Pinpoint the cell where the given text exists, returning its [x, y] midpoint coordinate. 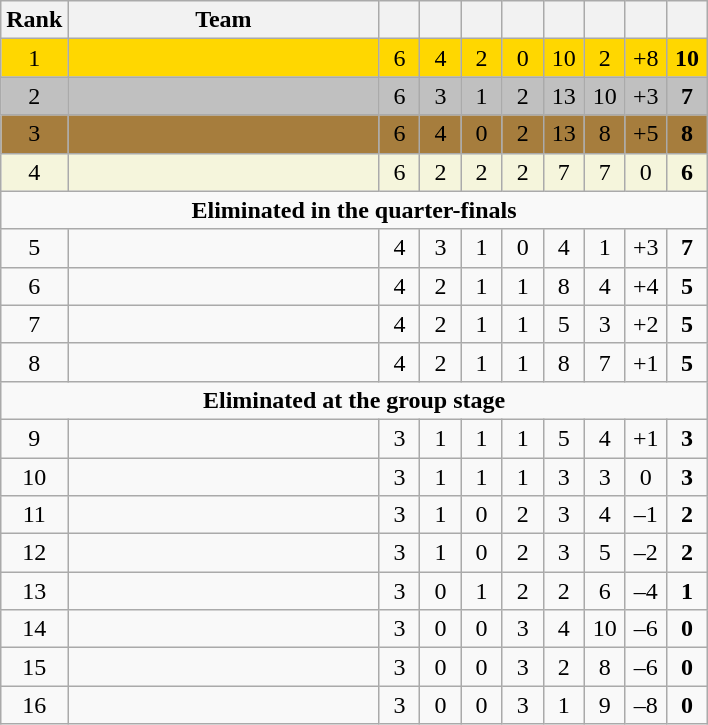
Team [224, 20]
14 [34, 629]
12 [34, 553]
Eliminated at the group stage [354, 400]
+2 [646, 324]
–1 [646, 515]
–2 [646, 553]
–8 [646, 705]
15 [34, 667]
Eliminated in the quarter-finals [354, 210]
Rank [34, 20]
–4 [646, 591]
16 [34, 705]
+4 [646, 286]
+8 [646, 58]
11 [34, 515]
+5 [646, 134]
